Search for the cell housing the specified text and yield its (x, y) center coordinate. 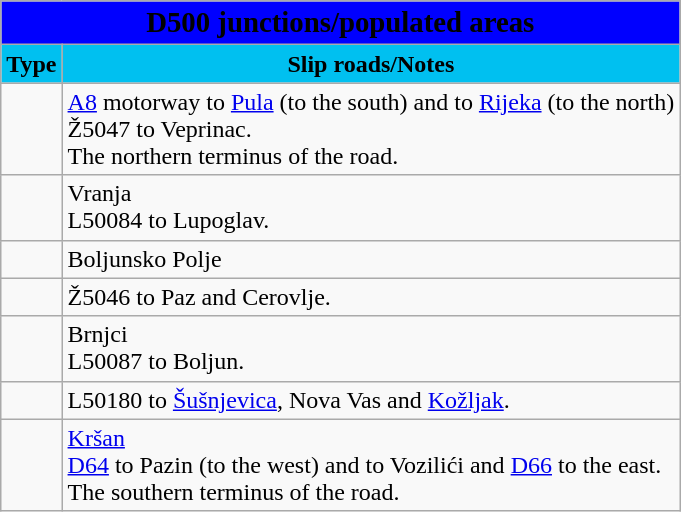
L50180 to Šušnjevica, Nova Vas and Kožljak. (371, 400)
Slip roads/Notes (371, 64)
VranjaL50084 to Lupoglav. (371, 208)
BrnjciL50087 to Boljun. (371, 348)
Boljunsko Polje (371, 259)
Type (32, 64)
D500 junctions/populated areas (340, 23)
KršanD64 to Pazin (to the west) and to Vozilići and D66 to the east.The southern terminus of the road. (371, 465)
A8 motorway to Pula (to the south) and to Rijeka (to the north)Ž5047 to Veprinac.The northern terminus of the road. (371, 129)
Ž5046 to Paz and Cerovlje. (371, 297)
